Return the (X, Y) coordinate for the center point of the cell that contains the specified text.  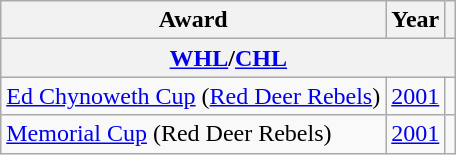
Award (194, 20)
Year (416, 20)
Ed Chynoweth Cup (Red Deer Rebels) (194, 96)
Memorial Cup (Red Deer Rebels) (194, 134)
WHL/CHL (228, 58)
